Find where the given text appears and provide that cell's center as (X, Y) coordinate. 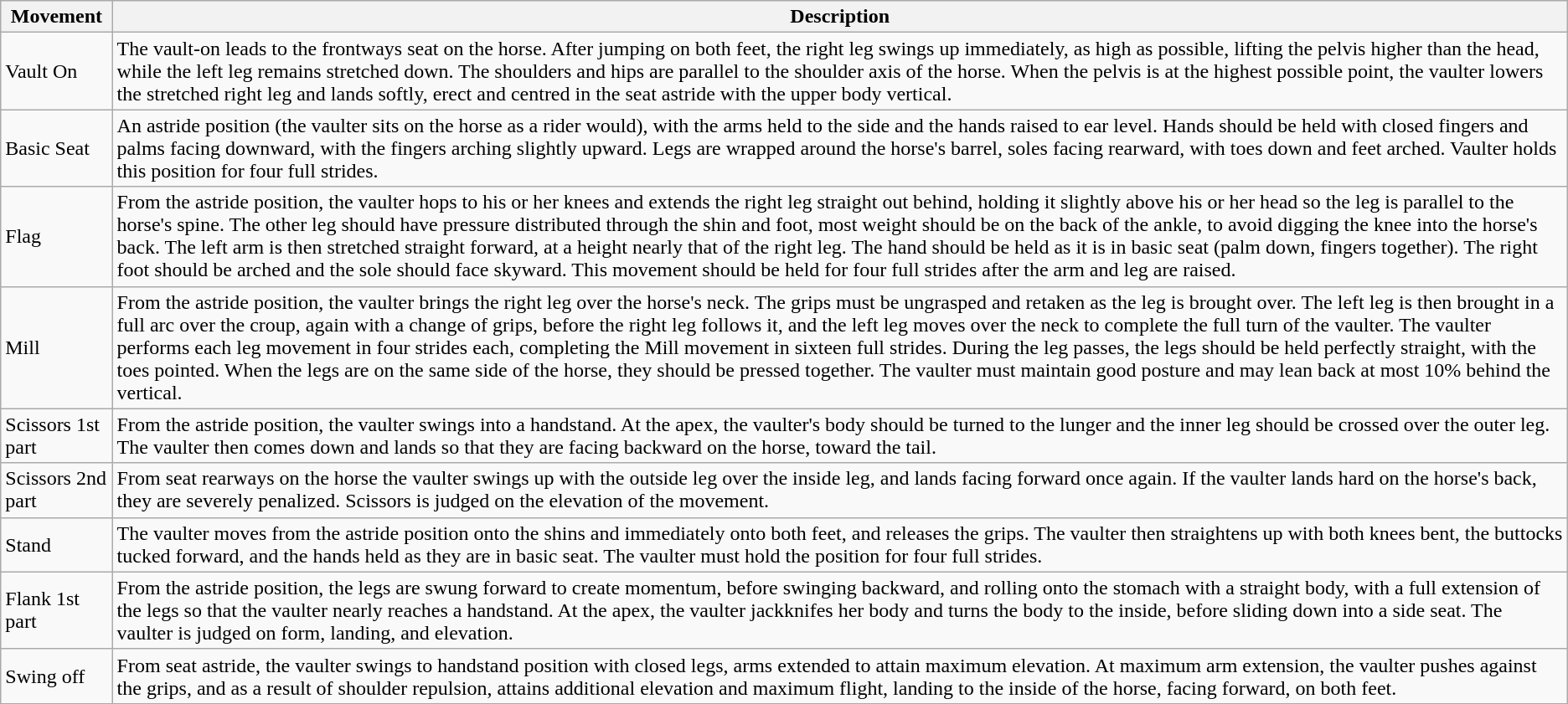
Basic Seat (57, 148)
Vault On (57, 71)
Stand (57, 544)
Flag (57, 236)
Scissors 1st part (57, 435)
Flank 1st part (57, 610)
Movement (57, 17)
Description (839, 17)
Swing off (57, 676)
Mill (57, 347)
Scissors 2nd part (57, 491)
